Search for the cell housing the specified text and yield its (X, Y) center coordinate. 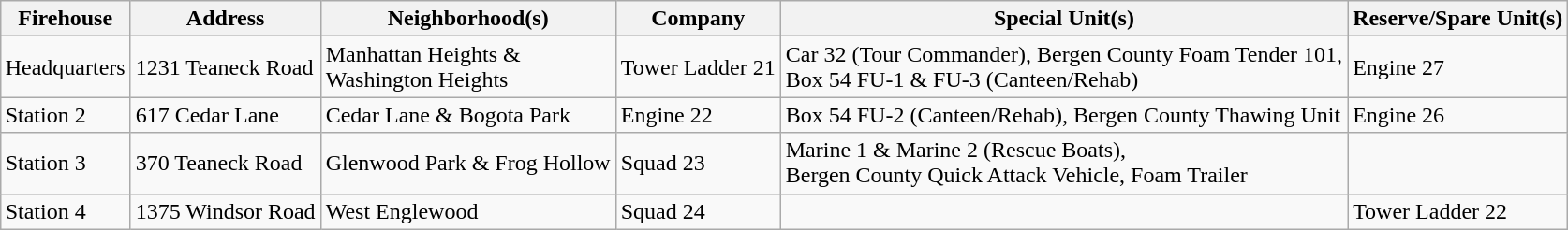
Engine 22 (698, 115)
Manhattan Heights &Washington Heights (468, 67)
370 Teaneck Road (225, 163)
Marine 1 & Marine 2 (Rescue Boats),Bergen County Quick Attack Vehicle, Foam Trailer (1064, 163)
Tower Ladder 21 (698, 67)
Address (225, 19)
Headquarters (66, 67)
Engine 26 (1457, 115)
Glenwood Park & Frog Hollow (468, 163)
Reserve/Spare Unit(s) (1457, 19)
Car 32 (Tour Commander), Bergen County Foam Tender 101,Box 54 FU-1 & FU-3 (Canteen/Rehab) (1064, 67)
Cedar Lane & Bogota Park (468, 115)
Squad 23 (698, 163)
Box 54 FU-2 (Canteen/Rehab), Bergen County Thawing Unit (1064, 115)
Station 3 (66, 163)
Squad 24 (698, 211)
Tower Ladder 22 (1457, 211)
Company (698, 19)
1375 Windsor Road (225, 211)
Special Unit(s) (1064, 19)
Engine 27 (1457, 67)
617 Cedar Lane (225, 115)
Neighborhood(s) (468, 19)
Station 2 (66, 115)
West Englewood (468, 211)
Firehouse (66, 19)
1231 Teaneck Road (225, 67)
Station 4 (66, 211)
